Search for the cell housing the specified text and yield its [x, y] center coordinate. 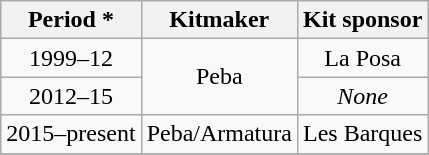
Kitmaker [219, 20]
Peba [219, 77]
Les Barques [362, 134]
2012–15 [71, 96]
2015–present [71, 134]
Period * [71, 20]
1999–12 [71, 58]
Kit sponsor [362, 20]
None [362, 96]
Peba/Armatura [219, 134]
La Posa [362, 58]
